Output the [x, y] coordinate of the center of the cell containing the given text.  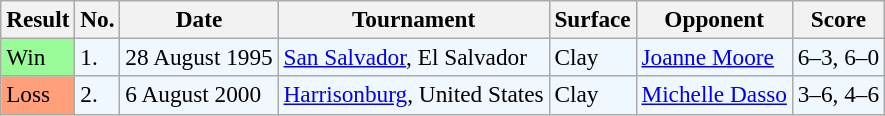
6 August 2000 [199, 95]
Win [38, 57]
Loss [38, 95]
Harrisonburg, United States [414, 95]
Tournament [414, 19]
28 August 1995 [199, 57]
1. [98, 57]
Surface [592, 19]
Michelle Dasso [714, 95]
Date [199, 19]
Joanne Moore [714, 57]
6–3, 6–0 [838, 57]
No. [98, 19]
Score [838, 19]
3–6, 4–6 [838, 95]
2. [98, 95]
San Salvador, El Salvador [414, 57]
Result [38, 19]
Opponent [714, 19]
